Return the [X, Y] coordinate for the center point of the cell that contains the specified text.  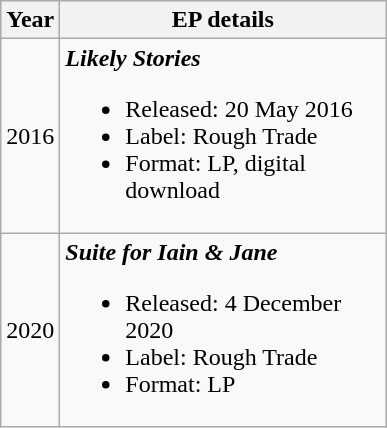
Suite for Iain & JaneReleased: 4 December 2020Label: Rough TradeFormat: LP [223, 330]
2020 [30, 330]
Likely StoriesReleased: 20 May 2016Label: Rough TradeFormat: LP, digital download [223, 136]
Year [30, 20]
EP details [223, 20]
2016 [30, 136]
